Pinpoint the cell where the given text exists, returning its [x, y] midpoint coordinate. 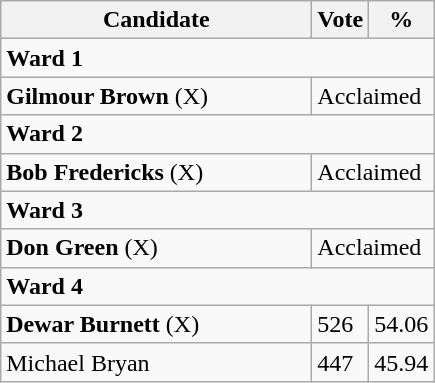
Vote [340, 20]
Ward 3 [218, 210]
Candidate [156, 20]
Michael Bryan [156, 362]
Dewar Burnett (X) [156, 324]
Don Green (X) [156, 248]
45.94 [402, 362]
Ward 2 [218, 134]
Gilmour Brown (X) [156, 96]
Bob Fredericks (X) [156, 172]
447 [340, 362]
% [402, 20]
Ward 4 [218, 286]
526 [340, 324]
54.06 [402, 324]
Ward 1 [218, 58]
